Determine the (x, y) coordinate at the center of the cell enclosing the given text.  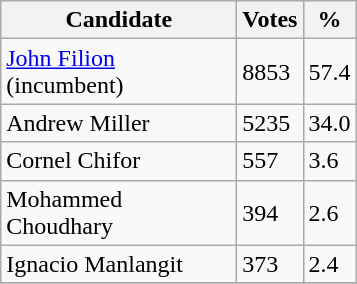
373 (270, 264)
Mohammed Choudhary (119, 212)
2.6 (330, 212)
% (330, 20)
5235 (270, 123)
57.4 (330, 72)
34.0 (330, 123)
John Filion (incumbent) (119, 72)
2.4 (330, 264)
557 (270, 161)
394 (270, 212)
Votes (270, 20)
Candidate (119, 20)
Ignacio Manlangit (119, 264)
Cornel Chifor (119, 161)
3.6 (330, 161)
Andrew Miller (119, 123)
8853 (270, 72)
